Provide the (x, y) coordinate of the cell's center where the given text is located.  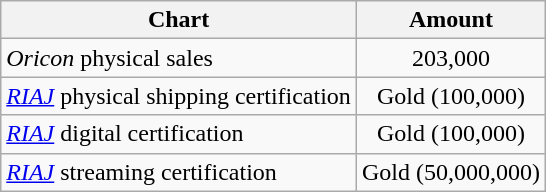
RIAJ streaming certification (179, 172)
Amount (450, 20)
Oricon physical sales (179, 58)
RIAJ physical shipping certification (179, 96)
Chart (179, 20)
Gold (50,000,000) (450, 172)
203,000 (450, 58)
RIAJ digital certification (179, 134)
